Extract the (X, Y) coordinate from the center of the cell holding the provided text.  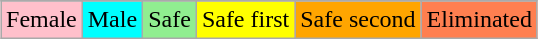
Male (112, 20)
Safe second (358, 20)
Safe (170, 20)
Eliminated (479, 20)
Female (42, 20)
Safe first (245, 20)
